For the text-containing cell, return its midpoint in (X, Y) coordinate format. 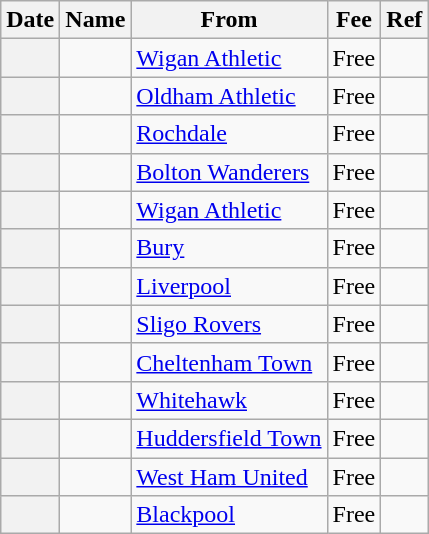
Fee (354, 20)
Blackpool (229, 515)
Bolton Wanderers (229, 172)
West Ham United (229, 477)
Bury (229, 248)
Oldham Athletic (229, 96)
Huddersfield Town (229, 438)
Name (96, 20)
Date (30, 20)
Liverpool (229, 286)
From (229, 20)
Sligo Rovers (229, 324)
Rochdale (229, 134)
Whitehawk (229, 400)
Cheltenham Town (229, 362)
Ref (404, 20)
